Provide the [X, Y] coordinate of the cell's center where the given text is located.  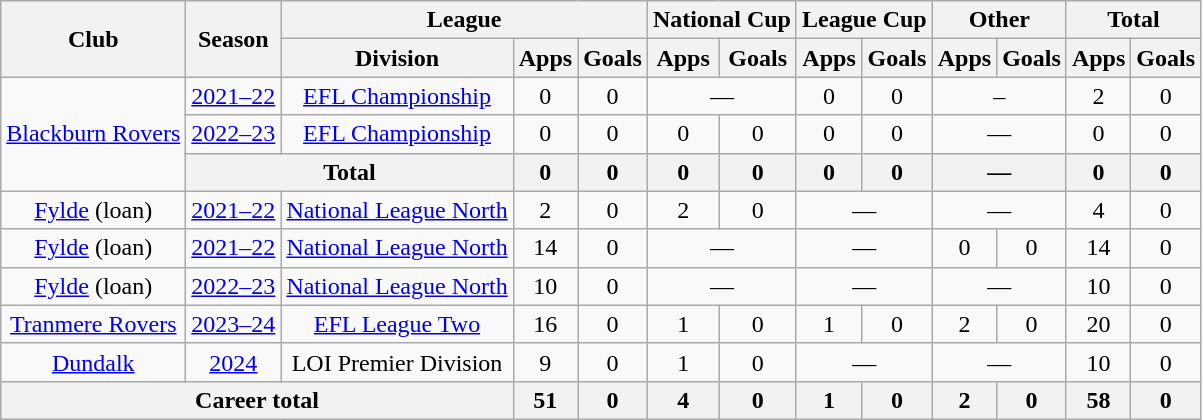
League [464, 20]
2023–24 [234, 324]
National Cup [722, 20]
Division [397, 58]
Season [234, 39]
EFL League Two [397, 324]
9 [545, 362]
Other [999, 20]
Club [94, 39]
58 [1098, 400]
Tranmere Rovers [94, 324]
2024 [234, 362]
Career total [257, 400]
League Cup [864, 20]
51 [545, 400]
– [999, 96]
20 [1098, 324]
16 [545, 324]
Blackburn Rovers [94, 134]
LOI Premier Division [397, 362]
Dundalk [94, 362]
